Determine the (X, Y) coordinate at the center of the cell enclosing the given text.  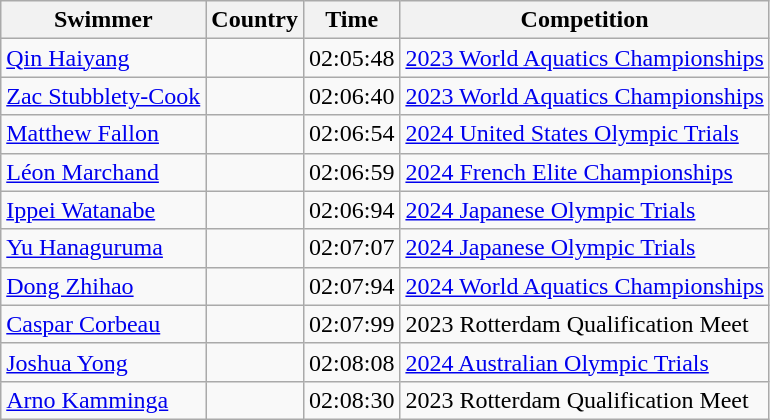
02:07:94 (352, 286)
Arno Kamminga (104, 400)
Caspar Corbeau (104, 324)
Joshua Yong (104, 362)
Léon Marchand (104, 172)
Competition (584, 20)
Country (255, 20)
2024 United States Olympic Trials (584, 134)
Swimmer (104, 20)
Time (352, 20)
Dong Zhihao (104, 286)
Zac Stubblety-Cook (104, 96)
02:07:99 (352, 324)
02:06:94 (352, 210)
02:06:59 (352, 172)
02:07:07 (352, 248)
02:05:48 (352, 58)
02:08:30 (352, 400)
02:06:54 (352, 134)
02:06:40 (352, 96)
Qin Haiyang (104, 58)
2024 Australian Olympic Trials (584, 362)
2024 French Elite Championships (584, 172)
02:08:08 (352, 362)
Matthew Fallon (104, 134)
Yu Hanaguruma (104, 248)
Ippei Watanabe (104, 210)
2024 World Aquatics Championships (584, 286)
